Output the (x, y) coordinate of the center of the cell containing the given text.  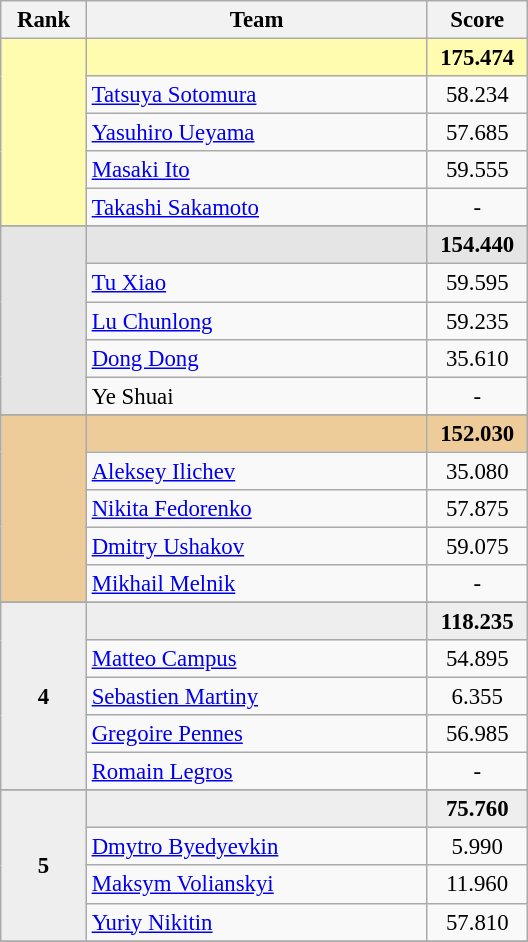
59.595 (478, 283)
57.875 (478, 509)
Rank (44, 20)
Team (256, 20)
Yuriy Nikitin (256, 922)
57.810 (478, 922)
Gregoire Pennes (256, 734)
11.960 (478, 885)
Yasuhiro Ueyama (256, 133)
58.234 (478, 95)
Score (478, 20)
35.080 (478, 471)
57.685 (478, 133)
Sebastien Martiny (256, 697)
118.235 (478, 621)
5 (44, 865)
Romain Legros (256, 772)
Nikita Fedorenko (256, 509)
54.895 (478, 659)
5.990 (478, 847)
Dong Dong (256, 358)
Aleksey Ilichev (256, 471)
59.235 (478, 321)
56.985 (478, 734)
175.474 (478, 58)
Maksym Volianskyi (256, 885)
Masaki Ito (256, 170)
Dmitry Ushakov (256, 546)
75.760 (478, 809)
59.555 (478, 170)
Tu Xiao (256, 283)
152.030 (478, 433)
154.440 (478, 245)
Mikhail Melnik (256, 584)
Takashi Sakamoto (256, 208)
Ye Shuai (256, 396)
Tatsuya Sotomura (256, 95)
Dmytro Byedyevkin (256, 847)
Lu Chunlong (256, 321)
35.610 (478, 358)
4 (44, 696)
6.355 (478, 697)
59.075 (478, 546)
Matteo Campus (256, 659)
